Scan for the cell matching the given text and deliver its (X, Y) coordinate at center. 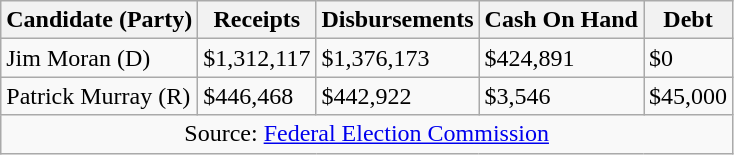
$442,922 (398, 96)
Disbursements (398, 20)
Cash On Hand (561, 20)
$1,312,117 (257, 58)
$45,000 (688, 96)
Receipts (257, 20)
$446,468 (257, 96)
Candidate (Party) (100, 20)
Debt (688, 20)
$1,376,173 (398, 58)
$0 (688, 58)
$3,546 (561, 96)
Patrick Murray (R) (100, 96)
Jim Moran (D) (100, 58)
Source: Federal Election Commission (367, 134)
$424,891 (561, 58)
